Pinpoint the cell where the given text exists, returning its [x, y] midpoint coordinate. 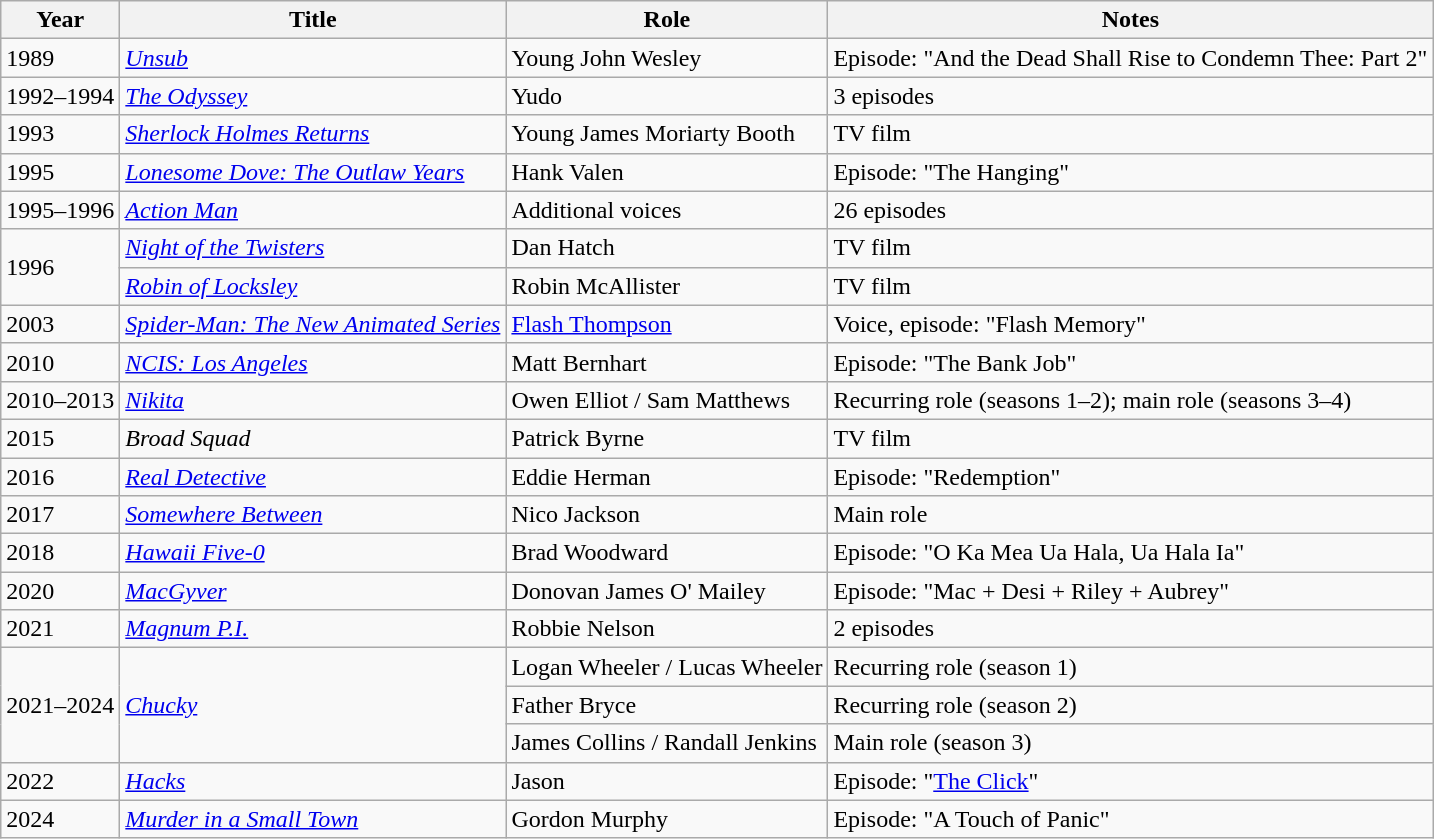
Episode: "O Ka Mea Ua Hala, Ua Hala Ia" [1130, 553]
1995 [60, 172]
The Odyssey [313, 96]
Recurring role (season 1) [1130, 667]
Logan Wheeler / Lucas Wheeler [667, 667]
1996 [60, 267]
Owen Elliot / Sam Matthews [667, 400]
Year [60, 20]
Real Detective [313, 477]
MacGyver [313, 591]
Robbie Nelson [667, 629]
Role [667, 20]
Young John Wesley [667, 58]
Robin McAllister [667, 286]
2021 [60, 629]
Episode: "The Click" [1130, 781]
Chucky [313, 705]
1995–1996 [60, 210]
2010 [60, 362]
Notes [1130, 20]
Brad Woodward [667, 553]
2020 [60, 591]
Episode: "A Touch of Panic" [1130, 819]
Father Bryce [667, 705]
3 episodes [1130, 96]
Robin of Locksley [313, 286]
Episode: "The Hanging" [1130, 172]
Dan Hatch [667, 248]
Eddie Herman [667, 477]
Nico Jackson [667, 515]
Hank Valen [667, 172]
Donovan James O' Mailey [667, 591]
Young James Moriarty Booth [667, 134]
2017 [60, 515]
Title [313, 20]
James Collins / Randall Jenkins [667, 743]
NCIS: Los Angeles [313, 362]
2024 [60, 819]
Broad Squad [313, 438]
Gordon Murphy [667, 819]
Night of the Twisters [313, 248]
2022 [60, 781]
2015 [60, 438]
Jason [667, 781]
Somewhere Between [313, 515]
Patrick Byrne [667, 438]
Sherlock Holmes Returns [313, 134]
Yudo [667, 96]
26 episodes [1130, 210]
Additional voices [667, 210]
Hawaii Five-0 [313, 553]
Matt Bernhart [667, 362]
Episode: "And the Dead Shall Rise to Condemn Thee: Part 2" [1130, 58]
Recurring role (seasons 1–2); main role (seasons 3–4) [1130, 400]
1993 [60, 134]
Episode: "The Bank Job" [1130, 362]
1989 [60, 58]
Main role [1130, 515]
2010–2013 [60, 400]
Spider-Man: The New Animated Series [313, 324]
2 episodes [1130, 629]
2003 [60, 324]
1992–1994 [60, 96]
Hacks [313, 781]
Voice, episode: "Flash Memory" [1130, 324]
Episode: "Redemption" [1130, 477]
2018 [60, 553]
Episode: "Mac + Desi + Riley + Aubrey" [1130, 591]
2016 [60, 477]
Unsub [313, 58]
Flash Thompson [667, 324]
2021–2024 [60, 705]
Murder in a Small Town [313, 819]
Main role (season 3) [1130, 743]
Magnum P.I. [313, 629]
Recurring role (season 2) [1130, 705]
Lonesome Dove: The Outlaw Years [313, 172]
Action Man [313, 210]
Nikita [313, 400]
